From the cell containing the given text, extract its center point as [x, y] coordinate. 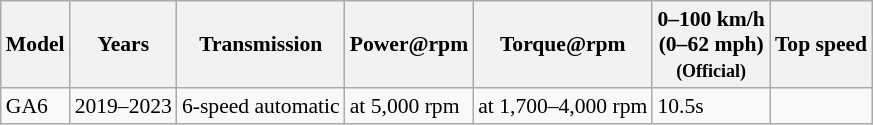
Model [36, 44]
at 5,000 rpm [410, 106]
Top speed [821, 44]
2019–2023 [124, 106]
GA6 [36, 106]
6-speed automatic [261, 106]
Transmission [261, 44]
0–100 km/h(0–62 mph)(Official) [710, 44]
Years [124, 44]
Torque@rpm [562, 44]
Power@rpm [410, 44]
at 1,700–4,000 rpm [562, 106]
10.5s [710, 106]
